Determine the [x, y] coordinate at the center of the cell enclosing the given text.  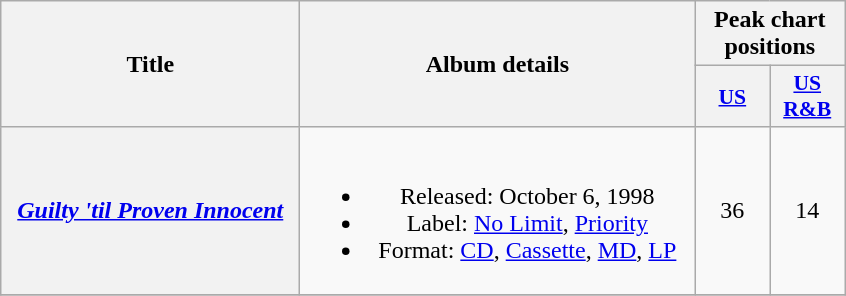
14 [808, 210]
Peak chart positions [770, 34]
US [732, 96]
US R&B [808, 96]
Guilty 'til Proven Innocent [150, 210]
36 [732, 210]
Title [150, 64]
Released: October 6, 1998Label: No Limit, PriorityFormat: CD, Cassette, MD, LP [498, 210]
Album details [498, 64]
